For the text-containing cell, return its midpoint in [X, Y] coordinate format. 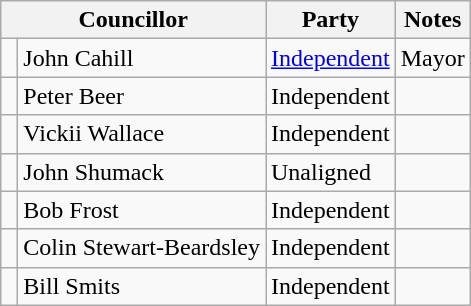
Colin Stewart-Beardsley [142, 248]
John Cahill [142, 58]
Mayor [432, 58]
Party [331, 20]
Bill Smits [142, 286]
Unaligned [331, 172]
Vickii Wallace [142, 134]
Notes [432, 20]
John Shumack [142, 172]
Bob Frost [142, 210]
Councillor [134, 20]
Peter Beer [142, 96]
